Pinpoint the cell where the given text exists, returning its [X, Y] midpoint coordinate. 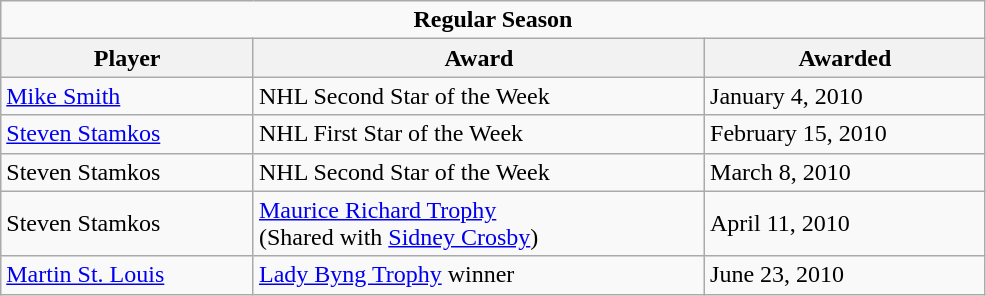
April 11, 2010 [846, 224]
NHL First Star of the Week [478, 134]
Award [478, 58]
Lady Byng Trophy winner [478, 275]
Regular Season [493, 20]
February 15, 2010 [846, 134]
March 8, 2010 [846, 172]
June 23, 2010 [846, 275]
Martin St. Louis [128, 275]
Mike Smith [128, 96]
Maurice Richard Trophy(Shared with Sidney Crosby) [478, 224]
Awarded [846, 58]
January 4, 2010 [846, 96]
Player [128, 58]
